Detect which cell encompasses the target text, then output its [x, y] center coordinate. 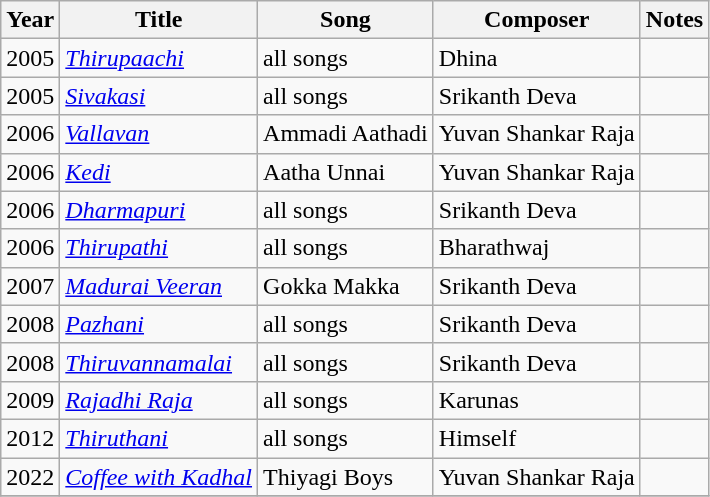
Thiyagi Boys [346, 477]
Thirupaachi [159, 58]
Gokka Makka [346, 286]
Sivakasi [159, 96]
Ammadi Aathadi [346, 134]
Notes [674, 20]
Madurai Veeran [159, 286]
Dharmapuri [159, 210]
Thirupathi [159, 248]
Himself [536, 438]
Bharathwaj [536, 248]
Aatha Unnai [346, 172]
2009 [30, 400]
Song [346, 20]
Dhina [536, 58]
Composer [536, 20]
Coffee with Kadhal [159, 477]
Rajadhi Raja [159, 400]
Karunas [536, 400]
Thiruvannamalai [159, 362]
2007 [30, 286]
Kedi [159, 172]
Title [159, 20]
Year [30, 20]
2022 [30, 477]
2012 [30, 438]
Thiruthani [159, 438]
Vallavan [159, 134]
Pazhani [159, 324]
